Return the [X, Y] coordinate for the center point of the cell that contains the specified text.  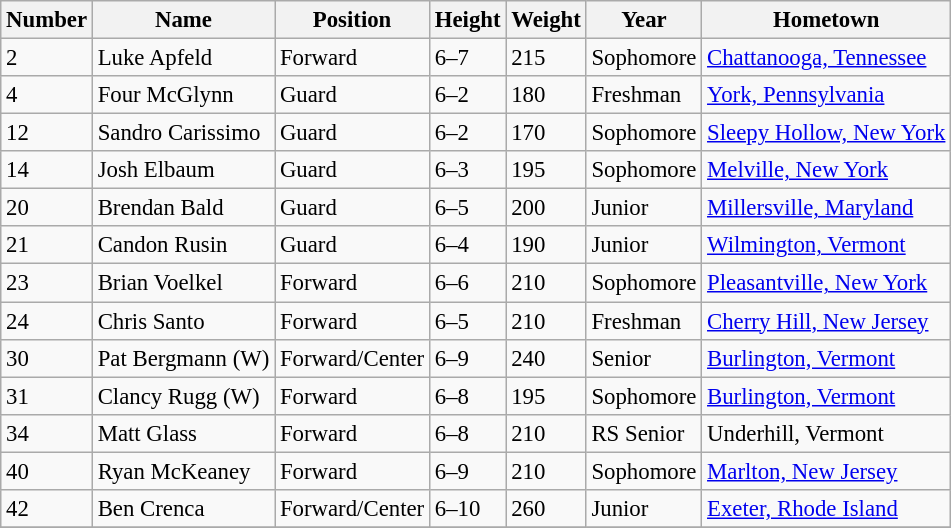
Ben Crenca [183, 509]
42 [47, 509]
6–10 [467, 509]
Four McGlynn [183, 95]
40 [47, 471]
Pat Bergmann (W) [183, 358]
RS Senior [644, 433]
6–7 [467, 58]
Millersville, Maryland [826, 208]
Matt Glass [183, 433]
Year [644, 20]
170 [546, 133]
Pleasantville, New York [826, 283]
21 [47, 245]
2 [47, 58]
Clancy Rugg (W) [183, 396]
Height [467, 20]
Sleepy Hollow, New York [826, 133]
Ryan McKeaney [183, 471]
Sandro Carissimo [183, 133]
6–6 [467, 283]
Candon Rusin [183, 245]
6–4 [467, 245]
York, Pennsylvania [826, 95]
Cherry Hill, New Jersey [826, 321]
Position [352, 20]
260 [546, 509]
Chris Santo [183, 321]
215 [546, 58]
240 [546, 358]
190 [546, 245]
Senior [644, 358]
Josh Elbaum [183, 170]
31 [47, 396]
Number [47, 20]
12 [47, 133]
6–3 [467, 170]
Brendan Bald [183, 208]
180 [546, 95]
Chattanooga, Tennessee [826, 58]
23 [47, 283]
30 [47, 358]
Melville, New York [826, 170]
Name [183, 20]
200 [546, 208]
34 [47, 433]
14 [47, 170]
Brian Voelkel [183, 283]
Exeter, Rhode Island [826, 509]
Hometown [826, 20]
20 [47, 208]
24 [47, 321]
Marlton, New Jersey [826, 471]
Weight [546, 20]
Luke Apfeld [183, 58]
4 [47, 95]
Underhill, Vermont [826, 433]
Wilmington, Vermont [826, 245]
